Extract the [X, Y] coordinate from the center of the cell holding the provided text.  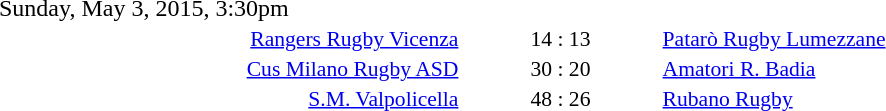
30 : 20 [560, 68]
14 : 13 [560, 38]
